From the cell containing the given text, extract its center point as (X, Y) coordinate. 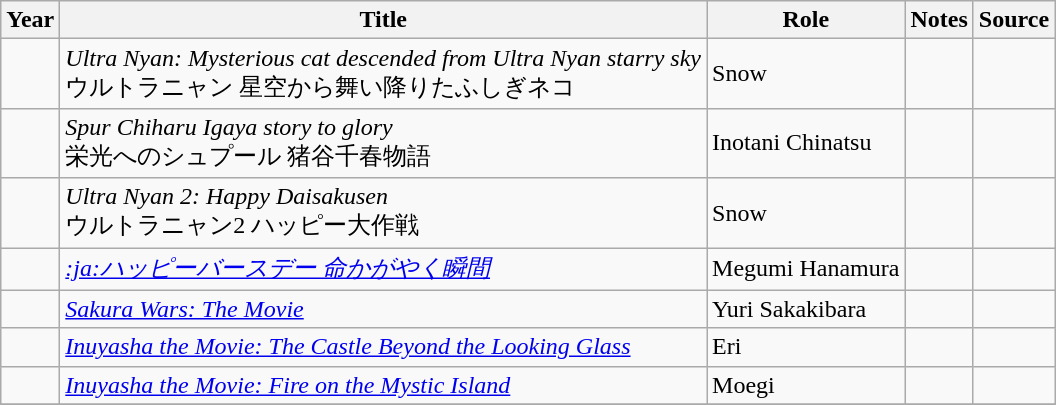
Role (806, 20)
Inotani Chinatsu (806, 143)
Title (384, 20)
Inuyasha the Movie: The Castle Beyond the Looking Glass (384, 347)
Notes (939, 20)
Eri (806, 347)
Megumi Hanamura (806, 270)
Inuyasha the Movie: Fire on the Mystic Island (384, 385)
Ultra Nyan 2: Happy Daisakusenウルトラニャン2 ハッピー大作戦 (384, 213)
Moegi (806, 385)
:ja:ハッピーバースデー 命かがやく瞬間 (384, 270)
Source (1014, 20)
Yuri Sakakibara (806, 309)
Sakura Wars: The Movie (384, 309)
Spur Chiharu Igaya story to glory栄光へのシュプール 猪谷千春物語 (384, 143)
Ultra Nyan: Mysterious cat descended from Ultra Nyan starry skyウルトラニャン 星空から舞い降りたふしぎネコ (384, 74)
Year (30, 20)
